Capture the cell that displays the provided text and extract its (x, y) central coordinate. 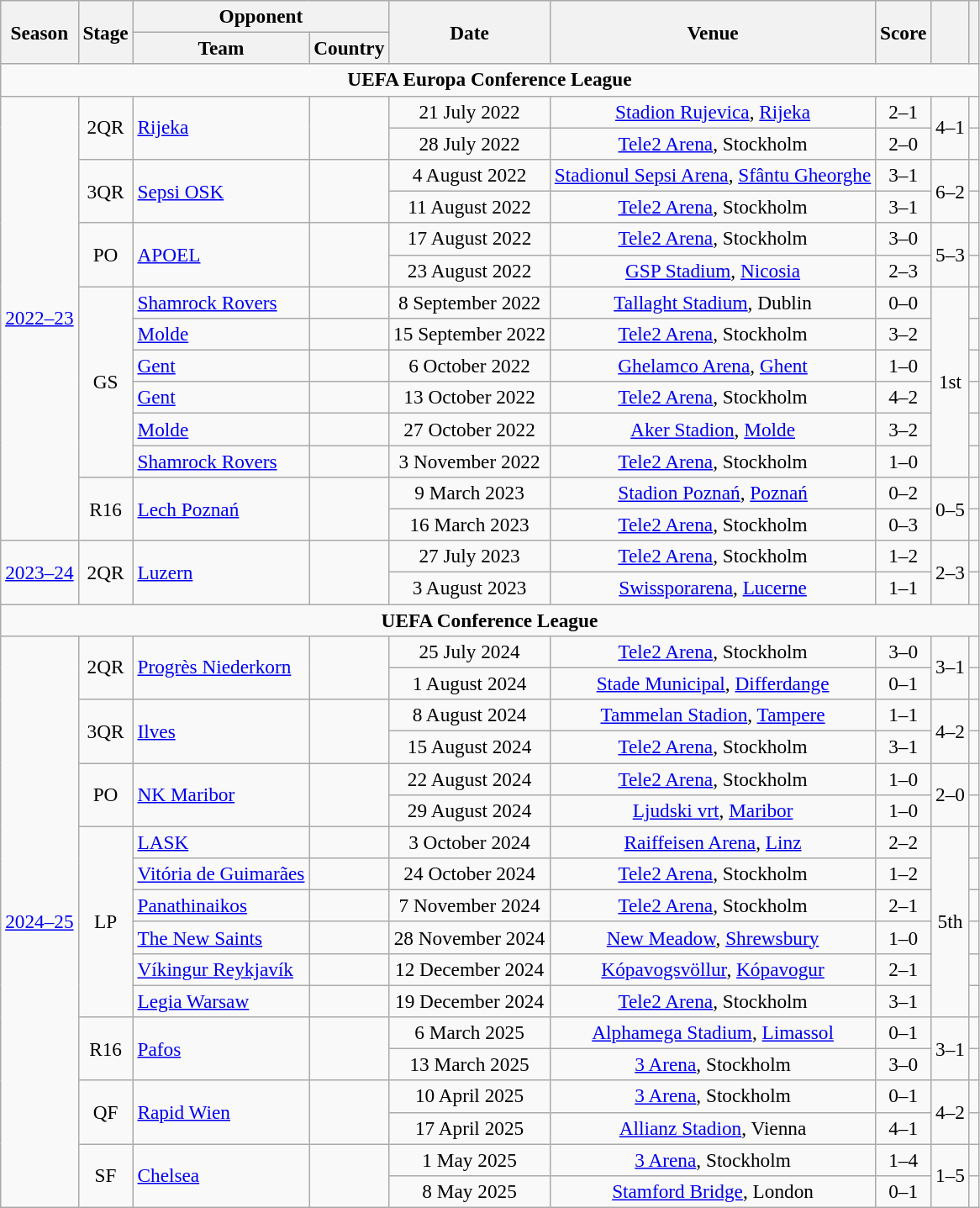
QF (106, 1112)
Country (350, 48)
17 August 2022 (470, 239)
3 November 2022 (470, 461)
1st (951, 382)
UEFA Conference League (489, 620)
2022–23 (40, 318)
APOEL (221, 255)
29 August 2024 (470, 810)
GSP Stadium, Nicosia (713, 271)
Date (470, 32)
Venue (713, 32)
8 August 2024 (470, 715)
Stamford Bridge, London (713, 1191)
Sepsi OSK (221, 191)
Chelsea (221, 1175)
5th (951, 921)
Stade Municipal, Differdange (713, 683)
LP (106, 921)
0–3 (904, 525)
13 October 2022 (470, 398)
LASK (221, 842)
8 May 2025 (470, 1191)
24 October 2024 (470, 873)
3 August 2023 (470, 588)
Season (40, 32)
Rijeka (221, 128)
17 April 2025 (470, 1128)
6 October 2022 (470, 366)
6 March 2025 (470, 1032)
25 July 2024 (470, 651)
4 August 2022 (470, 175)
28 July 2022 (470, 143)
21 July 2022 (470, 112)
Pafos (221, 1048)
Stage (106, 32)
Rapid Wien (221, 1112)
7 November 2024 (470, 905)
Legia Warsaw (221, 1000)
2024–25 (40, 921)
Raiffeisen Arena, Linz (713, 842)
28 November 2024 (470, 937)
8 September 2022 (470, 302)
New Meadow, Shrewsbury (713, 937)
23 August 2022 (470, 271)
Ljudski vrt, Maribor (713, 810)
19 December 2024 (470, 1000)
Ilves (221, 731)
Panathinaikos (221, 905)
The New Saints (221, 937)
Tammelan Stadion, Tampere (713, 715)
9 March 2023 (470, 493)
Ghelamco Arena, Ghent (713, 366)
GS (106, 382)
6–2 (951, 191)
1 May 2025 (470, 1159)
16 March 2023 (470, 525)
Team (221, 48)
27 July 2023 (470, 557)
Lech Poznań (221, 509)
Stadion Rujevica, Rijeka (713, 112)
2023–24 (40, 572)
NK Maribor (221, 794)
Luzern (221, 572)
0–2 (904, 493)
UEFA Europa Conference League (489, 80)
Vitória de Guimarães (221, 873)
Score (904, 32)
15 August 2024 (470, 746)
1–5 (951, 1175)
Tallaght Stadium, Dublin (713, 302)
Allianz Stadion, Vienna (713, 1128)
2–2 (904, 842)
Alphamega Stadium, Limassol (713, 1032)
15 September 2022 (470, 334)
Swissporarena, Lucerne (713, 588)
Progrès Niederkorn (221, 667)
12 December 2024 (470, 969)
11 August 2022 (470, 207)
Víkingur Reykjavík (221, 969)
SF (106, 1175)
10 April 2025 (470, 1096)
13 March 2025 (470, 1064)
Stadion Poznań, Poznań (713, 493)
22 August 2024 (470, 778)
Stadionul Sepsi Arena, Sfântu Gheorghe (713, 175)
0–5 (951, 509)
5–3 (951, 255)
27 October 2022 (470, 429)
1–4 (904, 1159)
Kópavogsvöllur, Kópavogur (713, 969)
Opponent (261, 16)
3 October 2024 (470, 842)
0–0 (904, 302)
1 August 2024 (470, 683)
Aker Stadion, Molde (713, 429)
